Extract the (x, y) coordinate from the center of the cell holding the provided text.  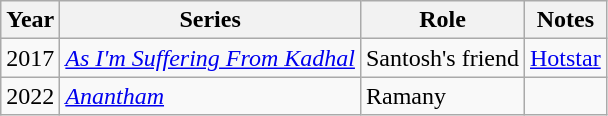
Series (210, 20)
Hotstar (565, 58)
Santosh's friend (442, 58)
2017 (30, 58)
As I'm Suffering From Kadhal (210, 58)
Ramany (442, 96)
Anantham (210, 96)
Year (30, 20)
Notes (565, 20)
2022 (30, 96)
Role (442, 20)
